Determine the [X, Y] coordinate at the center of the cell enclosing the given text.  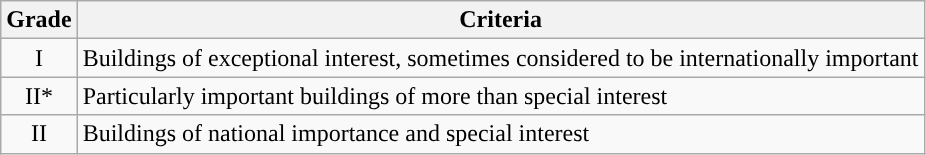
II* [39, 96]
Buildings of exceptional interest, sometimes considered to be internationally important [500, 58]
Criteria [500, 20]
Particularly important buildings of more than special interest [500, 96]
II [39, 134]
Buildings of national importance and special interest [500, 134]
Grade [39, 20]
I [39, 58]
